For the text-containing cell, return its midpoint in [x, y] coordinate format. 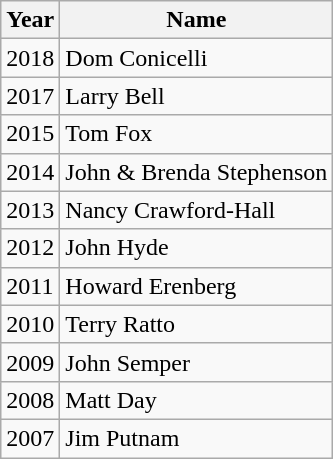
2017 [30, 96]
Jim Putnam [196, 438]
2011 [30, 286]
Larry Bell [196, 96]
2013 [30, 210]
2018 [30, 58]
Tom Fox [196, 134]
2008 [30, 400]
Dom Conicelli [196, 58]
2009 [30, 362]
2014 [30, 172]
2007 [30, 438]
Matt Day [196, 400]
Year [30, 20]
Terry Ratto [196, 324]
2010 [30, 324]
Nancy Crawford-Hall [196, 210]
Name [196, 20]
John Semper [196, 362]
John & Brenda Stephenson [196, 172]
John Hyde [196, 248]
2012 [30, 248]
2015 [30, 134]
Howard Erenberg [196, 286]
